Return the [x, y] coordinate for the center point of the cell that contains the specified text.  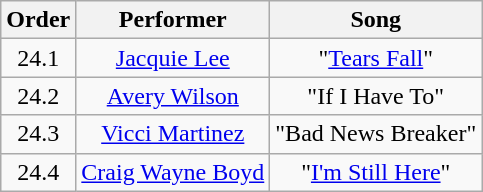
24.2 [38, 96]
"Bad News Breaker" [376, 134]
"If I Have To" [376, 96]
Jacquie Lee [173, 58]
Craig Wayne Boyd [173, 172]
24.1 [38, 58]
Song [376, 20]
Vicci Martinez [173, 134]
Avery Wilson [173, 96]
Performer [173, 20]
Order [38, 20]
"I'm Still Here" [376, 172]
24.4 [38, 172]
"Tears Fall" [376, 58]
24.3 [38, 134]
